Output the [X, Y] coordinate of the center of the cell containing the given text.  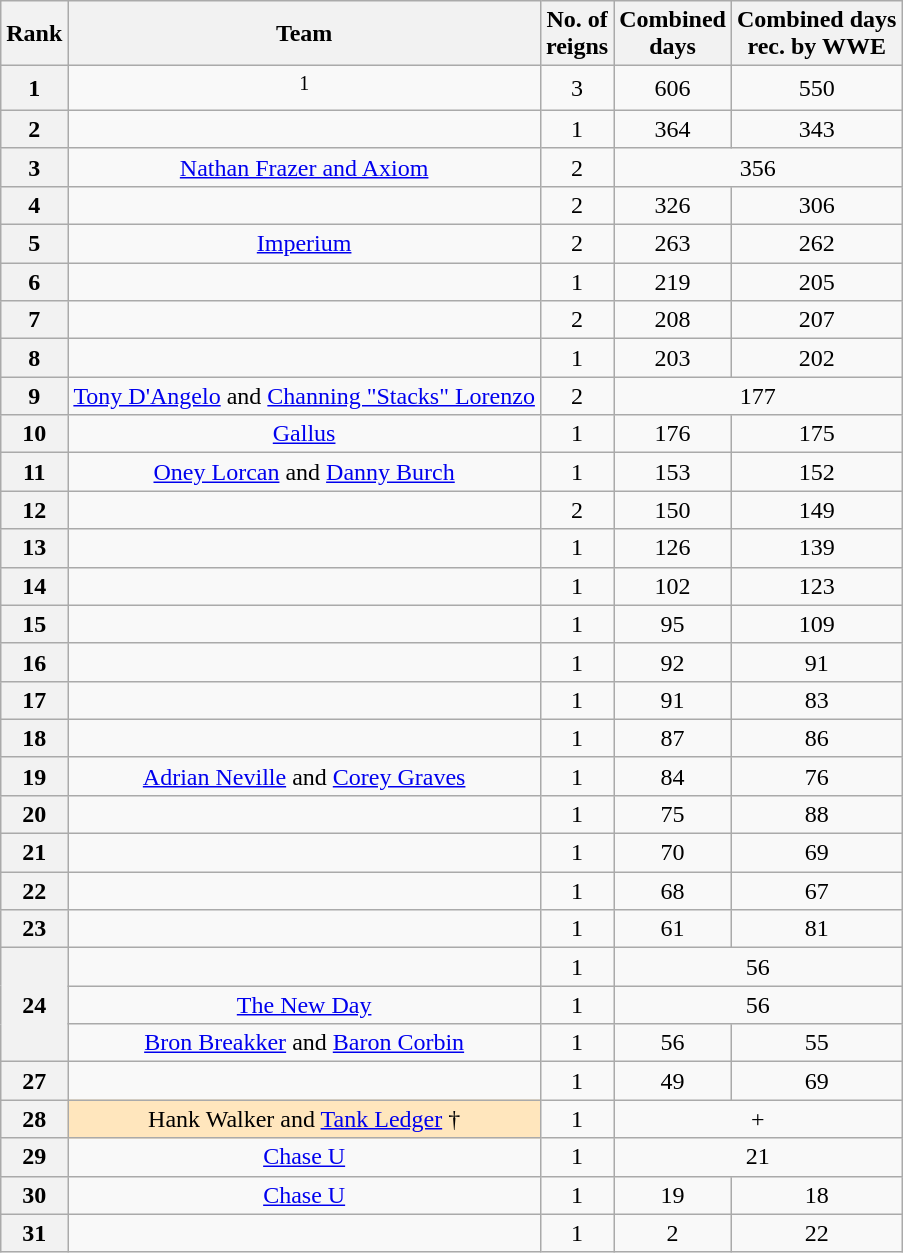
219 [673, 282]
No. ofreigns [576, 34]
8 [34, 358]
Team [304, 34]
86 [816, 738]
83 [816, 700]
5 [34, 244]
102 [673, 586]
Adrian Neville and Corey Graves [304, 776]
6 [34, 282]
202 [816, 358]
149 [816, 510]
9 [34, 396]
87 [673, 738]
75 [673, 814]
14 [34, 586]
27 [34, 1081]
7 [34, 320]
11 [34, 472]
13 [34, 548]
343 [816, 129]
61 [673, 929]
123 [816, 586]
4 [34, 205]
The New Day [304, 1005]
15 [34, 624]
67 [816, 891]
30 [34, 1195]
31 [34, 1233]
Imperium [304, 244]
12 [34, 510]
126 [673, 548]
306 [816, 205]
606 [673, 88]
364 [673, 129]
208 [673, 320]
24 [34, 1005]
70 [673, 853]
92 [673, 662]
88 [816, 814]
17 [34, 700]
207 [816, 320]
203 [673, 358]
Combineddays [673, 34]
Combined daysrec. by WWE [816, 34]
205 [816, 282]
175 [816, 434]
139 [816, 548]
109 [816, 624]
Tony D'Angelo and Channing "Stacks" Lorenzo [304, 396]
550 [816, 88]
81 [816, 929]
68 [673, 891]
29 [34, 1157]
28 [34, 1119]
10 [34, 434]
Bron Breakker and Baron Corbin [304, 1043]
23 [34, 929]
76 [816, 776]
176 [673, 434]
Rank [34, 34]
20 [34, 814]
Oney Lorcan and Danny Burch [304, 472]
152 [816, 472]
95 [673, 624]
49 [673, 1081]
Gallus [304, 434]
150 [673, 510]
153 [673, 472]
Nathan Frazer and Axiom [304, 167]
262 [816, 244]
16 [34, 662]
84 [673, 776]
Hank Walker and Tank Ledger † [304, 1119]
356 [758, 167]
326 [673, 205]
263 [673, 244]
177 [758, 396]
+ [758, 1119]
55 [816, 1043]
